Provide the (X, Y) coordinate of the cell's center where the given text is located.  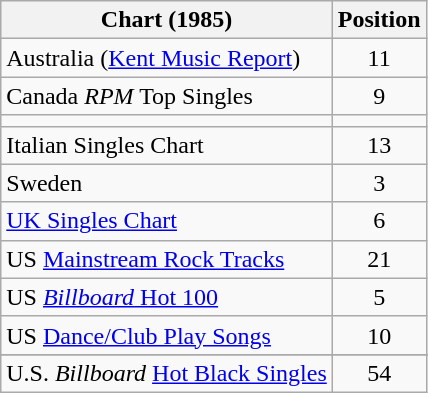
Canada RPM Top Singles (167, 96)
9 (379, 96)
5 (379, 297)
Australia (Kent Music Report) (167, 58)
21 (379, 259)
13 (379, 145)
3 (379, 183)
US Mainstream Rock Tracks (167, 259)
US Dance/Club Play Songs (167, 335)
Italian Singles Chart (167, 145)
UK Singles Chart (167, 221)
11 (379, 58)
6 (379, 221)
US Billboard Hot 100 (167, 297)
Position (379, 20)
10 (379, 335)
U.S. Billboard Hot Black Singles (167, 373)
Sweden (167, 183)
54 (379, 373)
Chart (1985) (167, 20)
